Capture the cell that displays the provided text and extract its [X, Y] central coordinate. 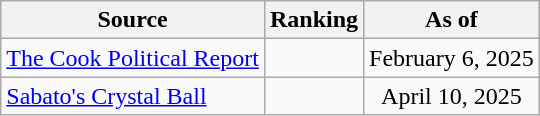
Sabato's Crystal Ball [133, 96]
The Cook Political Report [133, 58]
April 10, 2025 [452, 96]
Ranking [314, 20]
February 6, 2025 [452, 58]
As of [452, 20]
Source [133, 20]
